Scan for the cell matching the given text and deliver its (x, y) coordinate at center. 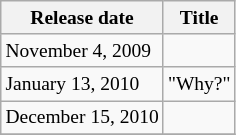
November 4, 2009 (82, 50)
December 15, 2010 (82, 118)
Title (199, 18)
January 13, 2010 (82, 84)
"Why?" (199, 84)
Release date (82, 18)
